Extract the (x, y) coordinate from the center of the cell holding the provided text.  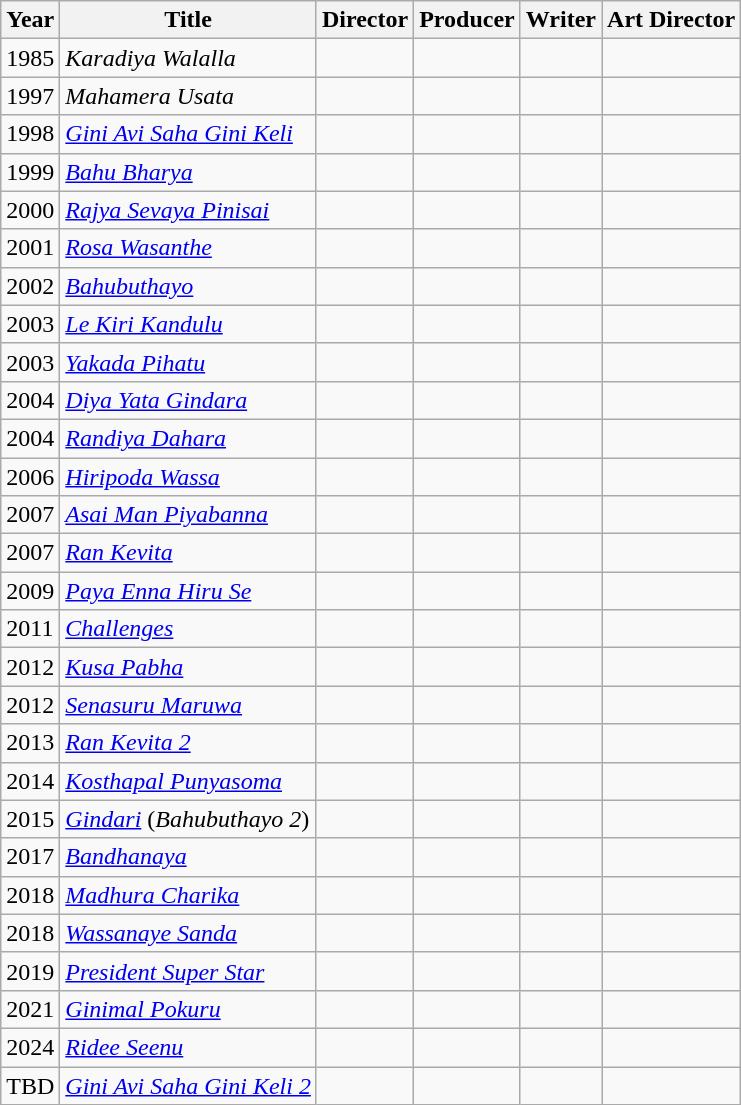
Yakada Pihatu (188, 362)
Paya Enna Hiru Se (188, 591)
Ran Kevita 2 (188, 743)
Kosthapal Punyasoma (188, 781)
Bahu Bharya (188, 172)
Randiya Dahara (188, 438)
1985 (30, 58)
TBD (30, 1085)
Writer (560, 20)
Ginimal Pokuru (188, 1009)
Ridee Seenu (188, 1047)
2000 (30, 210)
1997 (30, 96)
Title (188, 20)
Bahubuthayo (188, 286)
2006 (30, 477)
2014 (30, 781)
2017 (30, 857)
President Super Star (188, 971)
Year (30, 20)
Wassanaye Sanda (188, 933)
Challenges (188, 629)
Le Kiri Kandulu (188, 324)
Producer (468, 20)
2013 (30, 743)
2001 (30, 248)
Mahamera Usata (188, 96)
Diya Yata Gindara (188, 400)
Asai Man Piyabanna (188, 515)
2024 (30, 1047)
Rosa Wasanthe (188, 248)
2015 (30, 819)
2002 (30, 286)
Hiripoda Wassa (188, 477)
2019 (30, 971)
Gini Avi Saha Gini Keli (188, 134)
Ran Kevita (188, 553)
Kusa Pabha (188, 667)
2011 (30, 629)
Director (364, 20)
Rajya Sevaya Pinisai (188, 210)
Bandhanaya (188, 857)
Madhura Charika (188, 895)
Gindari (Bahubuthayo 2) (188, 819)
1998 (30, 134)
Senasuru Maruwa (188, 705)
Gini Avi Saha Gini Keli 2 (188, 1085)
2009 (30, 591)
Karadiya Walalla (188, 58)
1999 (30, 172)
2021 (30, 1009)
Art Director (672, 20)
